Determine the (x, y) coordinate at the center of the cell enclosing the given text.  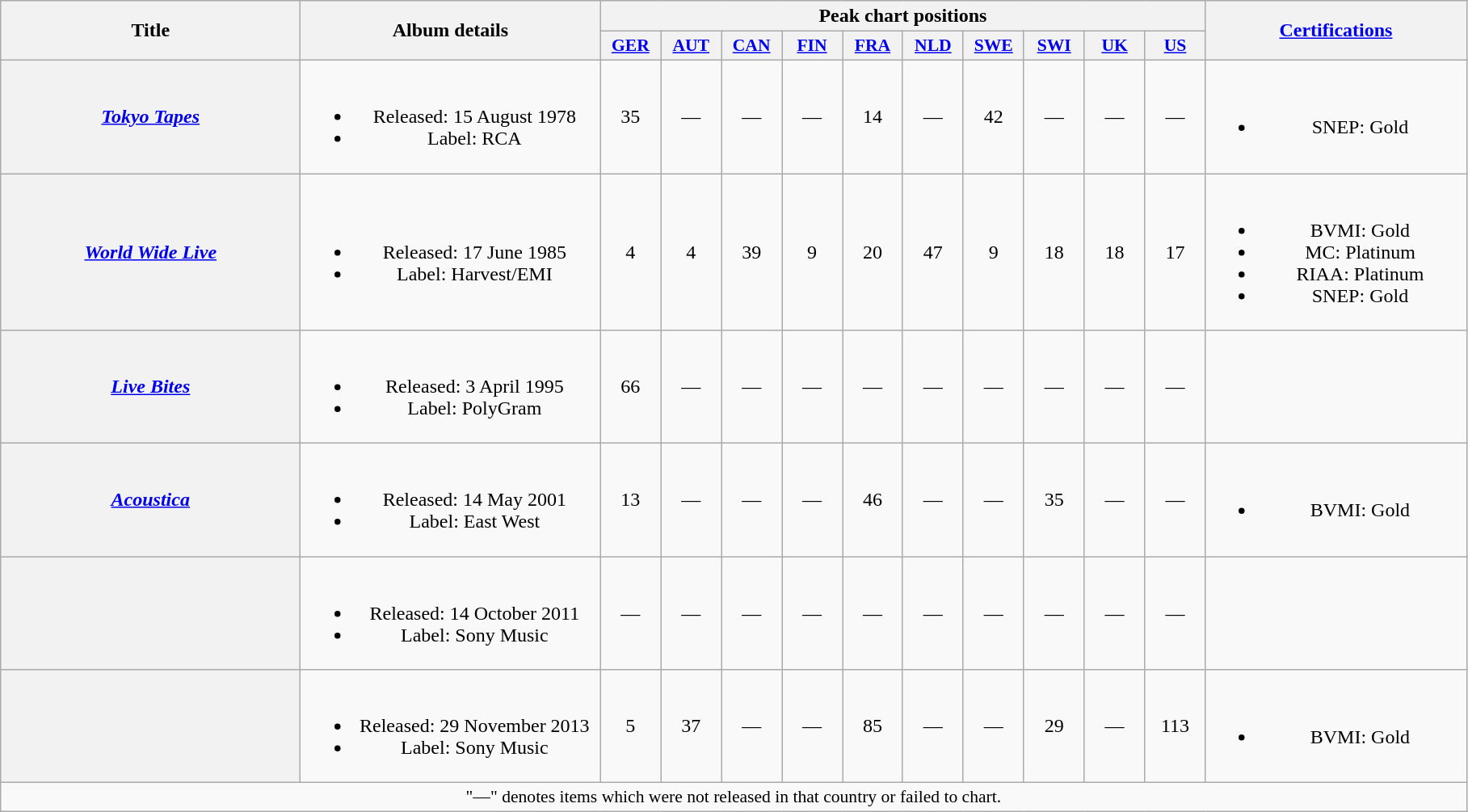
Live Bites (150, 387)
46 (873, 500)
Released: 29 November 2013Label: Sony Music (451, 726)
SWI (1054, 46)
14 (873, 116)
Acoustica (150, 500)
Album details (451, 31)
BVMI: GoldMC: PlatinumRIAA: PlatinumSNEP: Gold (1336, 251)
17 (1175, 251)
NLD (932, 46)
AUT (692, 46)
GER (630, 46)
Released: 15 August 1978 Label: RCA (451, 116)
85 (873, 726)
37 (692, 726)
US (1175, 46)
Title (150, 31)
CAN (751, 46)
39 (751, 251)
FRA (873, 46)
47 (932, 251)
20 (873, 251)
Certifications (1336, 31)
113 (1175, 726)
Peak chart positions (903, 16)
42 (994, 116)
SNEP: Gold (1336, 116)
13 (630, 500)
Tokyo Tapes (150, 116)
29 (1054, 726)
"—" denotes items which were not released in that country or failed to chart. (734, 797)
5 (630, 726)
UK (1115, 46)
Released: 17 June 1985 Label: Harvest/EMI (451, 251)
Released: 14 May 2001Label: East West (451, 500)
SWE (994, 46)
Released: 14 October 2011Label: Sony Music (451, 613)
FIN (813, 46)
Released: 3 April 1995Label: PolyGram (451, 387)
66 (630, 387)
World Wide Live (150, 251)
